Pinpoint the cell where the given text exists, returning its (X, Y) midpoint coordinate. 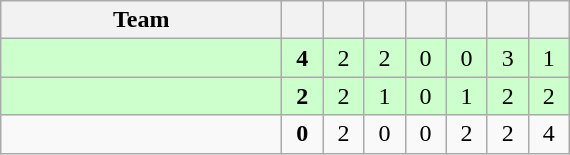
Team (142, 20)
3 (508, 58)
